For the text-containing cell, return its midpoint in [X, Y] coordinate format. 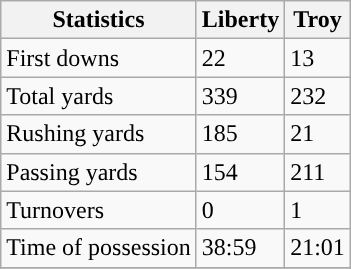
13 [318, 58]
211 [318, 172]
Total yards [99, 96]
185 [240, 134]
Statistics [99, 20]
Liberty [240, 20]
339 [240, 96]
Troy [318, 20]
154 [240, 172]
Time of possession [99, 248]
22 [240, 58]
232 [318, 96]
Turnovers [99, 210]
21:01 [318, 248]
Passing yards [99, 172]
Rushing yards [99, 134]
38:59 [240, 248]
1 [318, 210]
0 [240, 210]
21 [318, 134]
First downs [99, 58]
